From the cell containing the given text, extract its center point as (X, Y) coordinate. 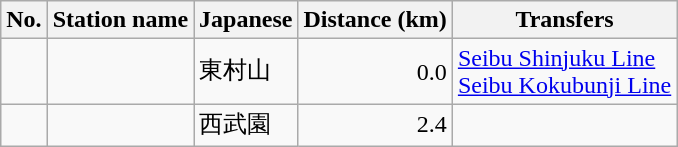
西武園 (246, 126)
Station name (120, 20)
東村山 (246, 72)
No. (24, 20)
Japanese (246, 20)
Seibu Shinjuku Line Seibu Kokubunji Line (564, 72)
Transfers (564, 20)
0.0 (375, 72)
2.4 (375, 126)
Distance (km) (375, 20)
